Find where the given text appears and provide that cell's center as [X, Y] coordinate. 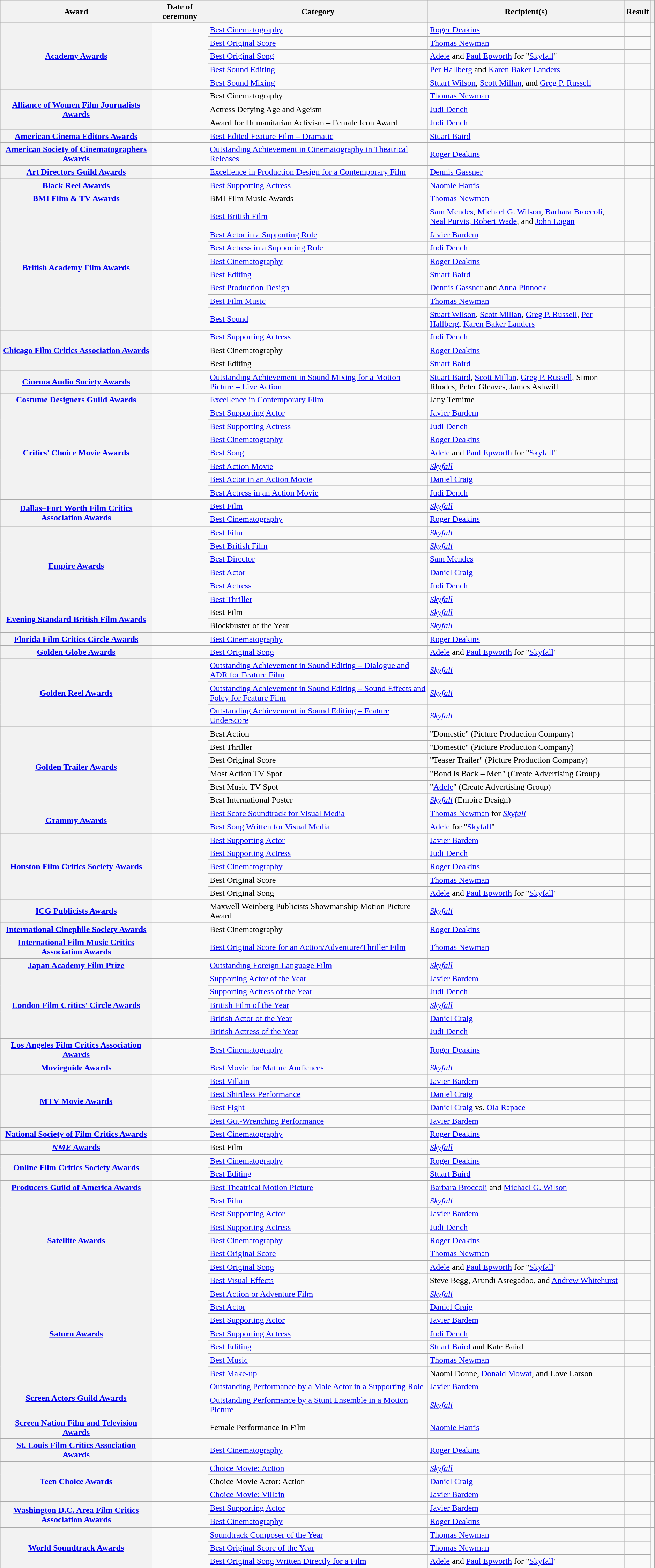
Outstanding Achievement in Sound Editing – Sound Effects and Foley for Feature Film [318, 693]
Supporting Actor of the Year [318, 979]
Dennis Gassner [526, 172]
Supporting Actress of the Year [318, 992]
Excellence in Contemporary Film [318, 400]
Grammy Awards [76, 820]
Golden Globe Awards [76, 652]
Female Performance in Film [318, 1428]
Best Actor in an Action Movie [318, 479]
World Soundtrack Awards [76, 1548]
Golden Reel Awards [76, 693]
Best Villain [318, 1081]
Teen Choice Awards [76, 1481]
Jany Temime [526, 400]
Actress Defying Age and Ageism [318, 109]
Best Actress in an Action Movie [318, 493]
Result [638, 12]
Excellence in Production Design for a Contemporary Film [318, 172]
"Bond is Back – Men" (Create Advertising Group) [526, 774]
Best Music TV Spot [318, 787]
Barbara Broccoli and Michael G. Wilson [526, 1187]
Saturn Awards [76, 1333]
Best Action Movie [318, 466]
Best Edited Feature Film – Dramatic [318, 136]
Academy Awards [76, 56]
Choice Movie: Action [318, 1468]
Best Sound Editing [318, 69]
Art Directors Guild Awards [76, 172]
Evening Standard British Film Awards [76, 619]
ICG Publicists Awards [76, 911]
Maxwell Weinberg Publicists Showmanship Motion Picture Award [318, 911]
Best Film Music [318, 301]
British Actor of the Year [318, 1018]
"Adele" (Create Advertising Group) [526, 787]
Per Hallberg and Karen Baker Landers [526, 69]
Best Actor in a Supporting Role [318, 235]
Date of ceremony [180, 12]
British Academy Film Awards [76, 268]
Outstanding Foreign Language Film [318, 965]
Best Original Score of the Year [318, 1548]
BMI Film & TV Awards [76, 199]
International Film Music Critics Association Awards [76, 947]
Washington D.C. Area Film Critics Association Awards [76, 1515]
Stuart Baird and Kate Baird [526, 1347]
Best Action [318, 734]
Dallas–Fort Worth Film Critics Association Awards [76, 513]
Best Original Song Written Directly for a Film [318, 1561]
NME Awards [76, 1148]
Award [76, 12]
Critics' Choice Movie Awards [76, 453]
Blockbuster of the Year [318, 625]
Best Movie for Mature Audiences [318, 1068]
American Society of Cinematographers Awards [76, 154]
International Cinephile Society Awards [76, 929]
Best Actress [318, 586]
BMI Film Music Awards [318, 199]
Los Angeles Film Critics Association Awards [76, 1050]
Thomas Newman for Skyfall [526, 813]
Alliance of Women Film Journalists Awards [76, 109]
Black Reel Awards [76, 185]
Best Song [318, 453]
Best Actress in a Supporting Role [318, 248]
Choice Movie: Villain [318, 1495]
Cinema Audio Society Awards [76, 381]
Best Sound Mixing [318, 83]
Stuart Baird, Scott Millan, Greg P. Russell, Simon Rhodes, Peter Gleaves, James Ashwill [526, 381]
Screen Actors Guild Awards [76, 1398]
British Film of the Year [318, 1005]
Category [318, 12]
Outstanding Performance by a Male Actor in a Supporting Role [318, 1387]
Satellite Awards [76, 1240]
Outstanding Achievement in Sound Editing – Feature Underscore [318, 716]
Best Music [318, 1360]
St. Louis Film Critics Association Awards [76, 1450]
Best Score Soundtrack for Visual Media [318, 813]
Florida Film Critics Circle Awards [76, 639]
Skyfall (Empire Design) [526, 800]
National Society of Film Critics Awards [76, 1134]
Soundtrack Composer of the Year [318, 1534]
British Actress of the Year [318, 1032]
Most Action TV Spot [318, 774]
London Film Critics' Circle Awards [76, 1005]
Outstanding Performance by a Stunt Ensemble in a Motion Picture [318, 1405]
Best Action or Adventure Film [318, 1294]
Daniel Craig vs. Ola Rapace [526, 1107]
Best Gut-Wrenching Performance [318, 1121]
Recipient(s) [526, 12]
Costume Designers Guild Awards [76, 400]
Online Film Critics Society Awards [76, 1167]
Screen Nation Film and Television Awards [76, 1428]
Empire Awards [76, 566]
Sam Mendes, Michael G. Wilson, Barbara Broccoli, Neal Purvis, Robert Wade, and John Logan [526, 217]
Outstanding Achievement in Cinematography in Theatrical Releases [318, 154]
Best Visual Effects [318, 1280]
Dennis Gassner and Anna Pinnock [526, 288]
Best International Poster [318, 800]
Best Director [318, 559]
Stuart Wilson, Scott Millan, Greg P. Russell, Per Hallberg, Karen Baker Landers [526, 319]
Best Song Written for Visual Media [318, 827]
American Cinema Editors Awards [76, 136]
"Teaser Trailer" (Picture Production Company) [526, 760]
Best Original Score for an Action/Adventure/Thriller Film [318, 947]
Best Make-up [318, 1373]
Producers Guild of America Awards [76, 1187]
Japan Academy Film Prize [76, 965]
Award for Humanitarian Activism – Female Icon Award [318, 123]
MTV Movie Awards [76, 1101]
Best Sound [318, 319]
Chicago Film Critics Association Awards [76, 350]
Movieguide Awards [76, 1068]
Outstanding Achievement in Sound Editing – Dialogue and ADR for Feature Film [318, 671]
Best Theatrical Motion Picture [318, 1187]
Best Shirtless Performance [318, 1094]
Best Production Design [318, 288]
Best Fight [318, 1107]
Naomi Donne, Donald Mowat, and Love Larson [526, 1373]
Sam Mendes [526, 559]
Houston Film Critics Society Awards [76, 866]
Adele for "Skyfall" [526, 827]
Choice Movie Actor: Action [318, 1481]
Steve Begg, Arundi Asregadoo, and Andrew Whitehurst [526, 1280]
Outstanding Achievement in Sound Mixing for a Motion Picture – Live Action [318, 381]
Stuart Wilson, Scott Millan, and Greg P. Russell [526, 83]
Golden Trailer Awards [76, 767]
